Locate the cell with the specified text and output its (X, Y) center coordinate. 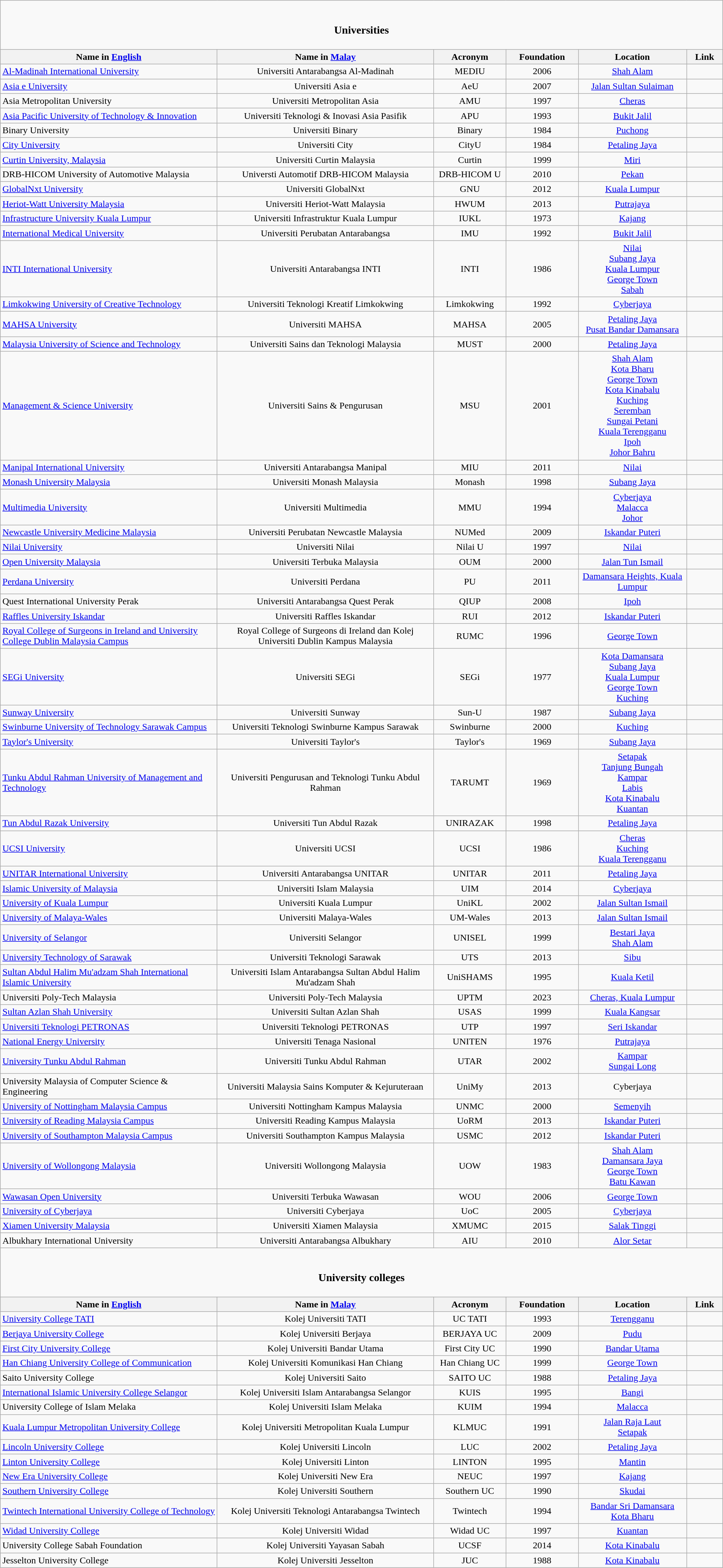
Tunku Abdul Rahman University of Management and Technology (109, 782)
Universiti Malaya-Wales (325, 917)
Universiti Tenaga Nasional (325, 1041)
Swinburne (470, 727)
Kuala Lumpur Metropolitan University College (109, 1427)
Kuala Lumpur (633, 189)
Jalan Raja Laut Setapak (633, 1427)
TARUMT (470, 782)
Universiti Antarabangsa Albukhary (325, 1240)
UCSI University (109, 848)
2015 (542, 1226)
University of Southampton Malaysia Campus (109, 1136)
University of Kuala Lumpur (109, 903)
Universti Automotif DRB-HICOM Malaysia (325, 174)
HWUM (470, 204)
Sultan Abdul Halim Mu'adzam Shah International Islamic University (109, 978)
First City University College (109, 1348)
LUC (470, 1447)
UNIRAZAK (470, 823)
Widad UC (470, 1531)
UNITAR International University (109, 873)
Islamic University of Malaysia (109, 888)
JUC (470, 1560)
Binary (470, 130)
1991 (542, 1427)
UNITEN (470, 1041)
INTI (470, 269)
Universiti Perdana (325, 581)
Sun-U (470, 712)
UNMC (470, 1106)
Nilai U (470, 547)
KamparSungai Long (633, 1061)
LINTON (470, 1461)
New Era University College (109, 1476)
Heriot-Watt University Malaysia (109, 204)
Universiti City (325, 145)
Universiti Antarabangsa INTI (325, 269)
Kuala Kangsar (633, 1012)
Universiti MAHSA (325, 324)
Universiti Antarabangsa Manipal (325, 467)
Twintech International University College of Technology (109, 1510)
SAITO UC (470, 1378)
AeU (470, 86)
OUM (470, 561)
RUI (470, 616)
University Malaysia of Computer Science & Engineering (109, 1087)
Universiti Reading Kampus Malaysia (325, 1121)
Kuala Ketil (633, 978)
GNU (470, 189)
Royal College of Surgeons di Ireland dan Kolej Universiti Dublin Kampus Malaysia (325, 636)
Semenyih (633, 1106)
Kolej Universiti TATI (325, 1319)
Universiti Southampton Kampus Malaysia (325, 1136)
Universiti Binary (325, 130)
Albukhary International University (109, 1240)
DRB-HICOM U (470, 174)
MIU (470, 467)
Ipoh (633, 602)
Royal College of Surgeons in Ireland and University College Dublin Malaysia Campus (109, 636)
Southern UC (470, 1491)
KUIS (470, 1392)
UC TATI (470, 1319)
Manipal International University (109, 467)
Mantin (633, 1461)
Kolej Universiti Yayasan Sabah (325, 1546)
Kuching (633, 727)
University College TATI (109, 1319)
AMU (470, 101)
KLMUC (470, 1427)
Universiti Selangor (325, 937)
University of Cyberjaya (109, 1211)
XMUMC (470, 1226)
Universiti Sunway (325, 712)
Kolej Universiti Islam Antarabangsa Selangor (325, 1392)
Skudai (633, 1491)
MMU (470, 507)
Miri (633, 159)
INTI International University (109, 269)
Shah Alam (633, 71)
Universiti Sains & Pengurusan (325, 405)
Kolej Universiti Komunikasi Han Chiang (325, 1363)
University Technology of Sarawak (109, 957)
UM-Wales (470, 917)
University of Reading Malaysia Campus (109, 1121)
MUST (470, 344)
UniKL (470, 903)
Infrastructure University Kuala Lumpur (109, 219)
Universiti Islam Antarabangsa Sultan Abdul Halim Mu'adzam Shah (325, 978)
Universiti Teknologi Swinburne Kampus Sarawak (325, 727)
Monash (470, 482)
Kota DamansaraSubang JayaKuala LumpurGeorge TownKuching (633, 677)
Universiti Teknologi Sarawak (325, 957)
First City UC (470, 1348)
Universiti Metropolitan Asia (325, 101)
UniSHAMS (470, 978)
Southern University College (109, 1491)
International Islamic University College Selangor (109, 1392)
MEDIU (470, 71)
2008 (542, 602)
Wawasan Open University (109, 1196)
Universiti Perubatan Newcastle Malaysia (325, 532)
Kolej Universiti Southern (325, 1491)
Kolej Universiti Berjaya (325, 1334)
Perdana University (109, 581)
Universiti Antarabangsa UNITAR (325, 873)
Swinburne University of Technology Sarawak Campus (109, 727)
SEGi (470, 677)
NUMed (470, 532)
SEGi University (109, 677)
Malaysia University of Science and Technology (109, 344)
Universiti Wollongong Malaysia (325, 1166)
Bandar Sri Damansara Kota Bharu (633, 1510)
KUIM (470, 1407)
Binary University (109, 130)
Twintech (470, 1510)
2001 (542, 405)
UTP (470, 1027)
APU (470, 115)
Tun Abdul Razak University (109, 823)
Universiti UCSI (325, 848)
Shah AlamDamansara JayaGeorge TownBatu Kawan (633, 1166)
Newcastle University Medicine Malaysia (109, 532)
Asia Metropolitan University (109, 101)
Asia e University (109, 86)
Kolej Universiti Lincoln (325, 1447)
MAHSA University (109, 324)
PU (470, 581)
Universiti GlobalNxt (325, 189)
Universiti Nottingham Kampus Malaysia (325, 1106)
1973 (542, 219)
Quest International University Perak (109, 602)
CyberjayaMalaccaJohor (633, 507)
Salak Tinggi (633, 1226)
QIUP (470, 602)
Universiti Heriot-Watt Malaysia (325, 204)
Cheras, Kuala Lumpur (633, 997)
Universiti Monash Malaysia (325, 482)
Kolej Universiti Bandar Utama (325, 1348)
Management & Science University (109, 405)
University of Malaya-Wales (109, 917)
UTAR (470, 1061)
2023 (542, 997)
Universiti Terbuka Malaysia (325, 561)
Universiti Nilai (325, 547)
Universiti Cyberjaya (325, 1211)
Open University Malaysia (109, 561)
University colleges (361, 1272)
NEUC (470, 1476)
Kolej Universiti Metropolitan Kuala Lumpur (325, 1427)
University College of Islam Melaka (109, 1407)
UCSI (470, 848)
Monash University Malaysia (109, 482)
Nilai University (109, 547)
Kolej Universiti Jesselton (325, 1560)
DRB-HICOM University of Automotive Malaysia (109, 174)
Universiti Sains dan Teknologi Malaysia (325, 344)
Terengganu (633, 1319)
Universiti Malaysia Sains Komputer & Kejuruteraan (325, 1087)
City University (109, 145)
Kolej Universiti Teknologi Antarabangsa Twintech (325, 1510)
UCSF (470, 1546)
Universiti Antarabangsa Al-Madinah (325, 71)
Universiti Terbuka Wawasan (325, 1196)
Bangi (633, 1392)
Taylor's University (109, 742)
International Medical University (109, 233)
Han Chiang University College of Communication (109, 1363)
Universiti Kuala Lumpur (325, 903)
Universiti Sultan Azlan Shah (325, 1012)
1996 (542, 636)
Jalan Sultan Sulaiman (633, 86)
Limkokwing University of Creative Technology (109, 304)
Widad University College (109, 1531)
Kolej Universiti Islam Melaka (325, 1407)
Limkokwing (470, 304)
University of Nottingham Malaysia Campus (109, 1106)
Universities (361, 25)
Jesselton University College (109, 1560)
Universiti Pengurusan and Teknologi Tunku Abdul Rahman (325, 782)
Universiti SEGi (325, 677)
Cheras (633, 101)
UNISEL (470, 937)
1987 (542, 712)
Setapak Tanjung Bungah Kampar Labis Kota Kinabalu Kuantan (633, 782)
Linton University College (109, 1461)
Berjaya University College (109, 1334)
Han Chiang UC (470, 1363)
1976 (542, 1041)
Universiti Infrastruktur Kuala Lumpur (325, 219)
Puchong (633, 130)
MAHSA (470, 324)
Universiti Perubatan Antarabangsa (325, 233)
MSU (470, 405)
Universiti Antarabangsa Quest Perak (325, 602)
Al-Madinah International University (109, 71)
Curtin University, Malaysia (109, 159)
Damansara Heights, Kuala Lumpur (633, 581)
USMC (470, 1136)
Universiti Teknologi Kreatif Limkokwing (325, 304)
Shah AlamKota BharuGeorge TownKota KinabaluKuchingSerembanSungai PetaniKuala TerengganuIpohJohor Bahru (633, 405)
IMU (470, 233)
Alor Setar (633, 1240)
Taylor's (470, 742)
UTS (470, 957)
Sibu (633, 957)
Universiti Islam Malaysia (325, 888)
Kolej Universiti Widad (325, 1531)
Kolej Universiti Linton (325, 1461)
Universiti Xiamen Malaysia (325, 1226)
Pudu (633, 1334)
Kuantan (633, 1531)
Asia Pacific University of Technology & Innovation (109, 115)
UoRM (470, 1121)
Universiti Asia e (325, 86)
Universiti Tunku Abdul Rahman (325, 1061)
Kolej Universiti Saito (325, 1378)
Saito University College (109, 1378)
Universiti Taylor's (325, 742)
UoC (470, 1211)
Pekan (633, 174)
National Energy University (109, 1041)
University College Sabah Foundation (109, 1546)
2007 (542, 86)
BERJAYA UC (470, 1334)
WOU (470, 1196)
RUMC (470, 636)
USAS (470, 1012)
Xiamen University Malaysia (109, 1226)
University Tunku Abdul Rahman (109, 1061)
Bandar Utama (633, 1348)
1983 (542, 1166)
Seri Iskandar (633, 1027)
Universiti Tun Abdul Razak (325, 823)
Sultan Azlan Shah University (109, 1012)
Kolej Universiti New Era (325, 1476)
Malacca (633, 1407)
NilaiSubang JayaKuala LumpurGeorge TownSabah (633, 269)
Universiti Raffles Iskandar (325, 616)
Petaling JayaPusat Bandar Damansara (633, 324)
UniMy (470, 1087)
UNITAR (470, 873)
AIU (470, 1240)
Universiti Teknologi & Inovasi Asia Pasifik (325, 115)
GlobalNxt University (109, 189)
CherasKuchingKuala Terengganu (633, 848)
UOW (470, 1166)
Raffles University Iskandar (109, 616)
Jalan Tun Ismail (633, 561)
University of Selangor (109, 937)
Universiti Multimedia (325, 507)
Lincoln University College (109, 1447)
Multimedia University (109, 507)
IUKL (470, 219)
University of Wollongong Malaysia (109, 1166)
Curtin (470, 159)
UIM (470, 888)
CityU (470, 145)
Sunway University (109, 712)
Bestari JayaShah Alam (633, 937)
1977 (542, 677)
Universiti Curtin Malaysia (325, 159)
UPTM (470, 997)
